For the text-containing cell, return its midpoint in [x, y] coordinate format. 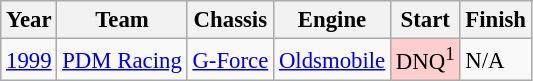
Engine [332, 20]
1999 [29, 60]
DNQ1 [426, 60]
N/A [496, 60]
Start [426, 20]
Year [29, 20]
PDM Racing [122, 60]
Finish [496, 20]
Chassis [230, 20]
Team [122, 20]
Oldsmobile [332, 60]
G-Force [230, 60]
